Determine the [X, Y] coordinate at the center of the cell enclosing the given text.  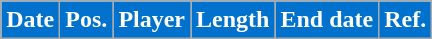
Player [152, 20]
Pos. [86, 20]
Ref. [406, 20]
Length [233, 20]
Date [30, 20]
End date [327, 20]
